For the text-containing cell, return its midpoint in (X, Y) coordinate format. 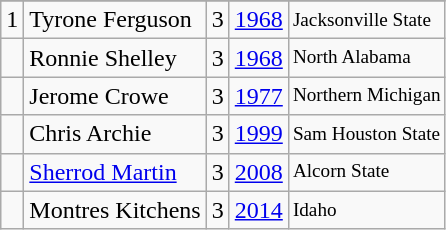
Chris Archie (115, 134)
Sherrod Martin (115, 172)
2008 (258, 172)
Northern Michigan (366, 96)
1977 (258, 96)
Jerome Crowe (115, 96)
Alcorn State (366, 172)
Ronnie Shelley (115, 58)
1 (12, 20)
Sam Houston State (366, 134)
Montres Kitchens (115, 210)
Jacksonville State (366, 20)
North Alabama (366, 58)
Idaho (366, 210)
Tyrone Ferguson (115, 20)
1999 (258, 134)
2014 (258, 210)
